Search for the cell housing the specified text and yield its (X, Y) center coordinate. 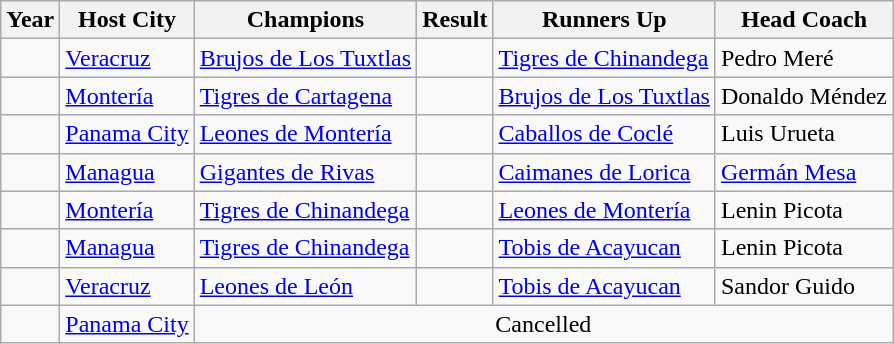
Gigantes de Rivas (305, 172)
Donaldo Méndez (804, 96)
Host City (127, 20)
Year (30, 20)
Germán Mesa (804, 172)
Caimanes de Lorica (604, 172)
Leones de León (305, 286)
Champions (305, 20)
Caballos de Coclé (604, 134)
Runners Up (604, 20)
Tigres de Cartagena (305, 96)
Head Coach (804, 20)
Sandor Guido (804, 286)
Luis Urueta (804, 134)
Pedro Meré (804, 58)
Cancelled (543, 324)
Result (455, 20)
